Provide the [x, y] coordinate of the cell's center where the given text is located.  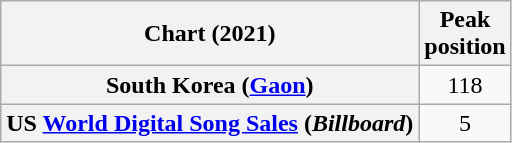
Chart (2021) [210, 34]
5 [465, 123]
118 [465, 85]
Peakposition [465, 34]
South Korea (Gaon) [210, 85]
US World Digital Song Sales (Billboard) [210, 123]
